For the text-containing cell, return its midpoint in (x, y) coordinate format. 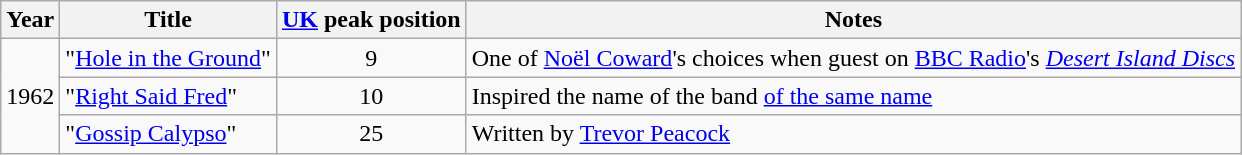
"Hole in the Ground" (168, 58)
Year (30, 20)
"Gossip Calypso" (168, 134)
"Right Said Fred" (168, 96)
Title (168, 20)
Written by Trevor Peacock (853, 134)
10 (371, 96)
Inspired the name of the band of the same name (853, 96)
UK peak position (371, 20)
1962 (30, 96)
One of Noël Coward's choices when guest on BBC Radio's Desert Island Discs (853, 58)
Notes (853, 20)
9 (371, 58)
25 (371, 134)
